Extract the (x, y) coordinate from the center of the cell holding the provided text.  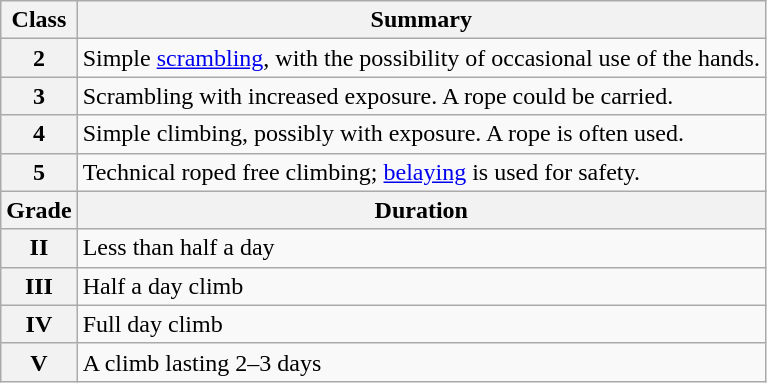
Grade (39, 210)
A climb lasting 2–3 days (421, 362)
Simple scrambling, with the possibility of occasional use of the hands. (421, 58)
Less than half a day (421, 248)
Simple climbing, possibly with exposure. A rope is often used. (421, 134)
2 (39, 58)
Class (39, 20)
Technical roped free climbing; belaying is used for safety. (421, 172)
IV (39, 324)
Scrambling with increased exposure. A rope could be carried. (421, 96)
3 (39, 96)
V (39, 362)
Full day climb (421, 324)
Half a day climb (421, 286)
III (39, 286)
II (39, 248)
Duration (421, 210)
5 (39, 172)
Summary (421, 20)
4 (39, 134)
